Locate the cell with the specified text and output its (x, y) center coordinate. 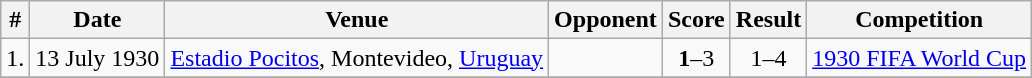
1–4 (768, 58)
1. (16, 58)
Score (696, 20)
Opponent (606, 20)
Date (98, 20)
Competition (920, 20)
1–3 (696, 58)
# (16, 20)
13 July 1930 (98, 58)
Venue (357, 20)
Estadio Pocitos, Montevideo, Uruguay (357, 58)
Result (768, 20)
1930 FIFA World Cup (920, 58)
